Extract the (X, Y) coordinate from the center of the cell holding the provided text.  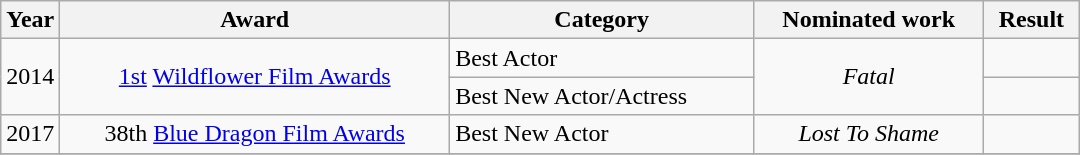
Best New Actor (602, 134)
Lost To Shame (869, 134)
Best New Actor/Actress (602, 96)
38th Blue Dragon Film Awards (255, 134)
2017 (30, 134)
Best Actor (602, 58)
Category (602, 20)
Nominated work (869, 20)
Fatal (869, 77)
Award (255, 20)
Result (1032, 20)
1st Wildflower Film Awards (255, 77)
2014 (30, 77)
Year (30, 20)
